Output the [X, Y] coordinate of the center of the cell containing the given text.  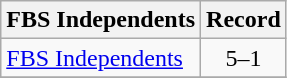
5–1 [244, 58]
Record [244, 20]
